Return [x, y] of the center of cell containing provided text 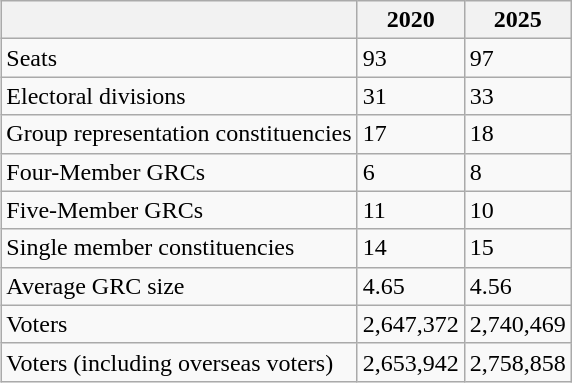
93 [410, 58]
Voters (including overseas voters) [179, 362]
4.65 [410, 286]
2025 [518, 20]
2,740,469 [518, 324]
31 [410, 96]
2020 [410, 20]
17 [410, 134]
33 [518, 96]
Seats [179, 58]
Five-Member GRCs [179, 210]
14 [410, 248]
Electoral divisions [179, 96]
8 [518, 172]
4.56 [518, 286]
Average GRC size [179, 286]
10 [518, 210]
18 [518, 134]
6 [410, 172]
2,647,372 [410, 324]
2,758,858 [518, 362]
2,653,942 [410, 362]
11 [410, 210]
15 [518, 248]
Four-Member GRCs [179, 172]
97 [518, 58]
Single member constituencies [179, 248]
Group representation constituencies [179, 134]
Voters [179, 324]
